For the text-containing cell, return its midpoint in (X, Y) coordinate format. 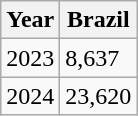
Brazil (98, 20)
Year (30, 20)
2023 (30, 58)
23,620 (98, 96)
8,637 (98, 58)
2024 (30, 96)
